Identify which cell holds the provided text, then report its (x, y) central coordinate. 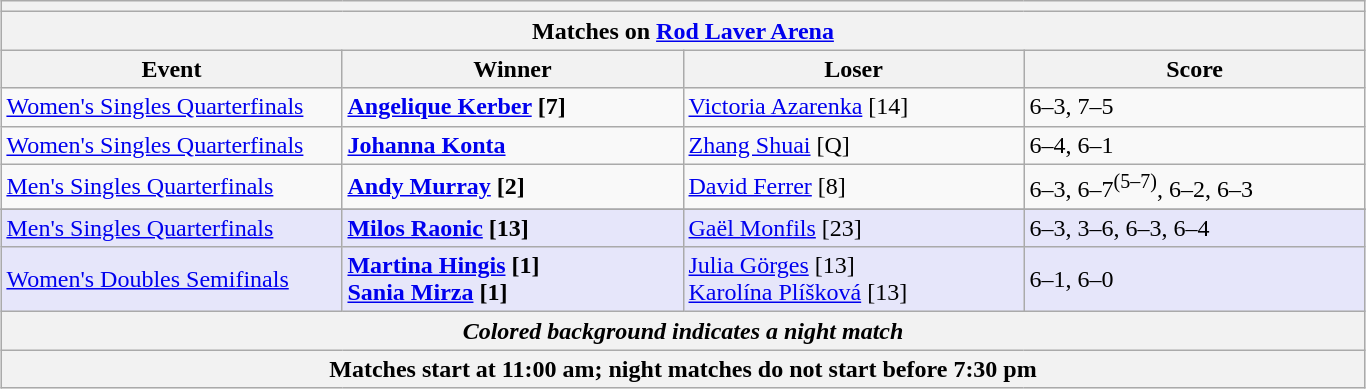
Julia Görges [13] Karolína Plíšková [13] (854, 280)
Zhang Shuai [Q] (854, 145)
Victoria Azarenka [14] (854, 107)
Gaël Monfils [23] (854, 228)
6–1, 6–0 (1194, 280)
David Ferrer [8] (854, 186)
Matches start at 11:00 am; night matches do not start before 7:30 pm (683, 369)
Loser (854, 69)
Winner (512, 69)
Score (1194, 69)
6–3, 3–6, 6–3, 6–4 (1194, 228)
6–4, 6–1 (1194, 145)
Johanna Konta (512, 145)
Colored background indicates a night match (683, 331)
Event (172, 69)
6–3, 7–5 (1194, 107)
Matches on Rod Laver Arena (683, 31)
6–3, 6–7(5–7), 6–2, 6–3 (1194, 186)
Milos Raonic [13] (512, 228)
Andy Murray [2] (512, 186)
Angelique Kerber [7] (512, 107)
Martina Hingis [1] Sania Mirza [1] (512, 280)
Women's Doubles Semifinals (172, 280)
